Determine the [X, Y] coordinate at the center of the cell enclosing the given text.  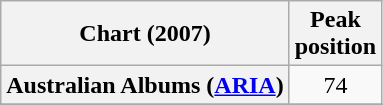
Chart (2007) [145, 34]
74 [335, 85]
Peakposition [335, 34]
Australian Albums (ARIA) [145, 85]
